From the cell containing the given text, extract its center point as (x, y) coordinate. 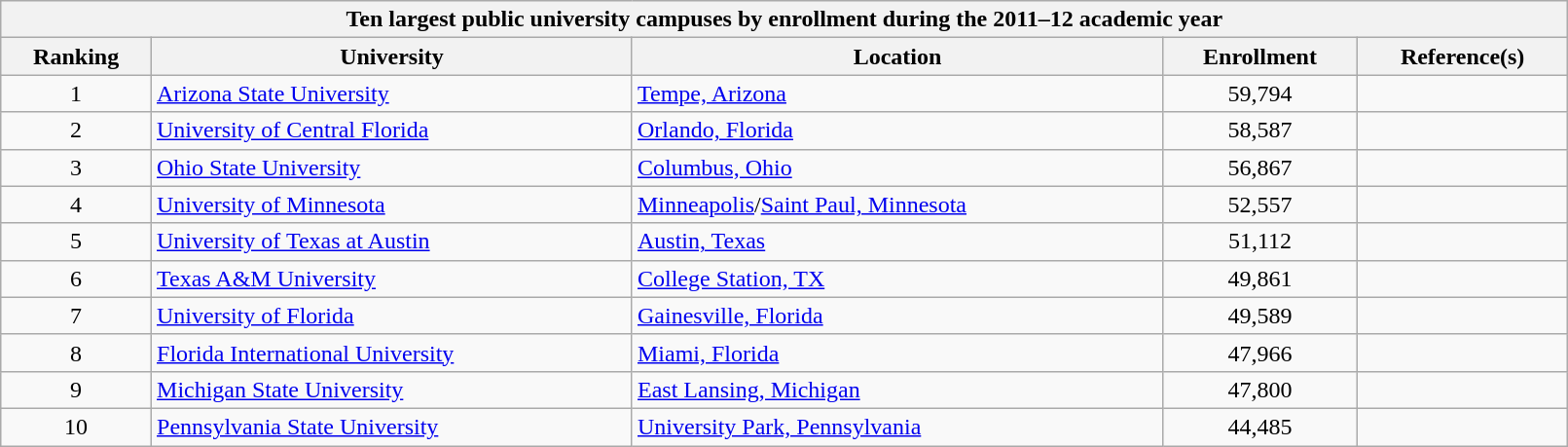
3 (76, 168)
University (392, 56)
9 (76, 390)
4 (76, 205)
5 (76, 242)
University of Minnesota (392, 205)
44,485 (1260, 427)
College Station, TX (897, 279)
49,589 (1260, 316)
Miami, Florida (897, 353)
Austin, Texas (897, 242)
Location (897, 56)
East Lansing, Michigan (897, 390)
58,587 (1260, 130)
Texas A&M University (392, 279)
52,557 (1260, 205)
47,966 (1260, 353)
Ohio State University (392, 168)
49,861 (1260, 279)
2 (76, 130)
7 (76, 316)
University Park, Pennsylvania (897, 427)
University of Central Florida (392, 130)
1 (76, 93)
10 (76, 427)
Tempe, Arizona (897, 93)
Pennsylvania State University (392, 427)
6 (76, 279)
Enrollment (1260, 56)
Ten largest public university campuses by enrollment during the 2011–12 academic year (784, 19)
51,112 (1260, 242)
University of Texas at Austin (392, 242)
56,867 (1260, 168)
Michigan State University (392, 390)
Reference(s) (1462, 56)
University of Florida (392, 316)
Orlando, Florida (897, 130)
47,800 (1260, 390)
Gainesville, Florida (897, 316)
8 (76, 353)
Florida International University (392, 353)
Ranking (76, 56)
Columbus, Ohio (897, 168)
Minneapolis/Saint Paul, Minnesota (897, 205)
59,794 (1260, 93)
Arizona State University (392, 93)
